Capture the cell that displays the provided text and extract its [x, y] central coordinate. 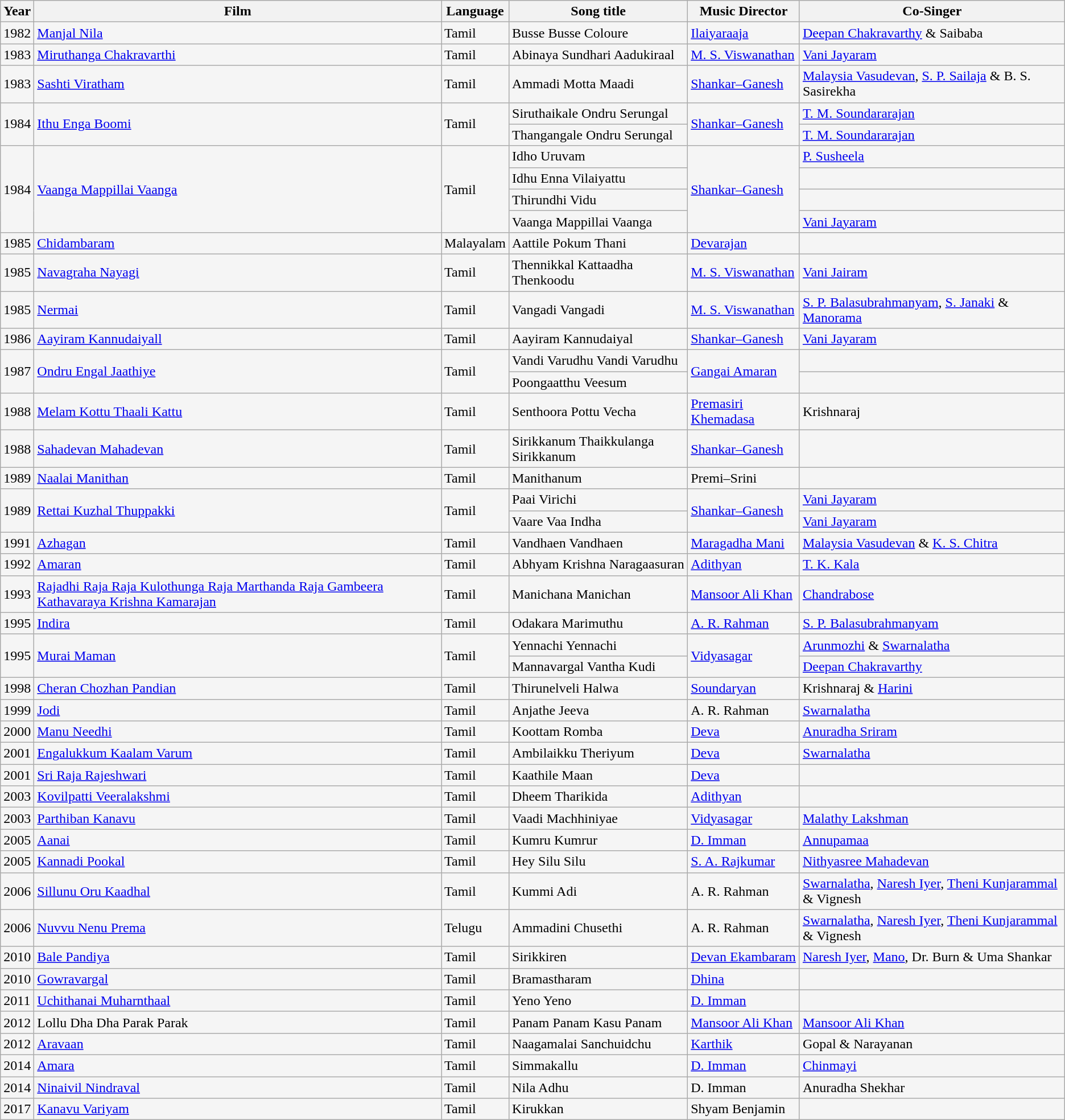
Engalukkum Kaalam Varum [238, 753]
Premi–Srini [744, 478]
Bale Pandiya [238, 957]
Aayiram Kannudaiyal [598, 339]
Chandrabose [932, 594]
Language [476, 11]
Azhagan [238, 543]
Devan Ekambaram [744, 957]
Devarajan [744, 243]
Abinaya Sundhari Aadukiraal [598, 55]
Kummi Adi [598, 891]
Amara [238, 1065]
1999 [17, 710]
Maragadha Mani [744, 543]
Malaysia Vasudevan, S. P. Sailaja & B. S. Sasirekha [932, 84]
Krishnaraj & Harini [932, 688]
Anuradha Sriram [932, 732]
Navagraha Nayagi [238, 272]
Idhu Enna Vilaiyattu [598, 178]
Aravaan [238, 1044]
Chidambaram [238, 243]
Gangai Amaran [744, 372]
Premasiri Khemadasa [744, 412]
Manichana Manichan [598, 594]
1992 [17, 565]
Bramastharam [598, 979]
Manu Needhi [238, 732]
Odakara Marimuthu [598, 623]
Yeno Yeno [598, 1000]
Manjal Nila [238, 33]
Ilaiyaraaja [744, 33]
Indira [238, 623]
Music Director [744, 11]
Murai Maman [238, 656]
Aayiram Kannudaiyall [238, 339]
Malathy Lakshman [932, 818]
Naagamalai Sanchuidchu [598, 1044]
S. P. Balasubrahmanyam [932, 623]
1993 [17, 594]
Vaare Vaa Indha [598, 521]
Year [17, 11]
Dheem Tharikida [598, 797]
Vandi Varudhu Vandi Varudhu [598, 361]
2000 [17, 732]
1987 [17, 372]
Soundaryan [744, 688]
Malaysia Vasudevan & K. S. Chitra [932, 543]
Kaathile Maan [598, 775]
S. A. Rajkumar [744, 862]
Amaran [238, 565]
Annupamaa [932, 840]
Siruthaikale Ondru Serungal [598, 113]
Sillunu Oru Kaadhal [238, 891]
Kirukkan [598, 1109]
Rajadhi Raja Raja Kulothunga Raja Marthanda Raja Gambeera Kathavaraya Krishna Kamarajan [238, 594]
Busse Busse Coloure [598, 33]
Krishnaraj [932, 412]
1982 [17, 33]
Song title [598, 11]
Anjathe Jeeva [598, 710]
Abhyam Krishna Naragaasuran [598, 565]
Poongaatthu Veesum [598, 382]
2017 [17, 1109]
Kumru Kumrur [598, 840]
1986 [17, 339]
Rettai Kuzhal Thuppakki [238, 510]
Sirikkiren [598, 957]
Manithanum [598, 478]
Paai Virichi [598, 500]
Yennachi Yennachi [598, 645]
2011 [17, 1000]
Ithu Enga Boomi [238, 124]
Vangadi Vangadi [598, 310]
Miruthanga Chakravarthi [238, 55]
Gopal & Narayanan [932, 1044]
Koottam Romba [598, 732]
Ammadi Motta Maadi [598, 84]
Lollu Dha Dha Parak Parak [238, 1022]
Nila Adhu [598, 1088]
Thirundhi Vidu [598, 200]
T. K. Kala [932, 565]
Aanai [238, 840]
1991 [17, 543]
Mannavargal Vantha Kudi [598, 666]
Nuvvu Nenu Prema [238, 928]
Deepan Chakravarthy [932, 666]
Thirunelveli Halwa [598, 688]
Sirikkanum Thaikkulanga Sirikkanum [598, 448]
Telugu [476, 928]
Kannadi Pookal [238, 862]
Sri Raja Rajeshwari [238, 775]
Melam Kottu Thaali Kattu [238, 412]
Jodi [238, 710]
Ammadini Chusethi [598, 928]
Parthiban Kanavu [238, 818]
Panam Panam Kasu Panam [598, 1022]
Hey Silu Silu [598, 862]
Arunmozhi & Swarnalatha [932, 645]
Thennikkal Kattaadha Thenkoodu [598, 272]
Chinmayi [932, 1065]
Vandhaen Vandhaen [598, 543]
Nithyasree Mahadevan [932, 862]
Kovilpatti Veeralakshmi [238, 797]
P. Susheela [932, 157]
Senthoora Pottu Vecha [598, 412]
Nermai [238, 310]
S. P. Balasubrahmanyam, S. Janaki & Manorama [932, 310]
Naresh Iyer, Mano, Dr. Burn & Uma Shankar [932, 957]
Co-Singer [932, 11]
Ondru Engal Jaathiye [238, 372]
1998 [17, 688]
Sashti Viratham [238, 84]
Deepan Chakravarthy & Saibaba [932, 33]
Cheran Chozhan Pandian [238, 688]
Naalai Manithan [238, 478]
Uchithanai Muharnthaal [238, 1000]
Gowravargal [238, 979]
Vani Jairam [932, 272]
Kanavu Variyam [238, 1109]
Film [238, 11]
Ninaivil Nindraval [238, 1088]
Thangangale Ondru Serungal [598, 135]
Sahadevan Mahadevan [238, 448]
Ambilaikku Theriyum [598, 753]
Vaadi Machhiniyae [598, 818]
Anuradha Shekhar [932, 1088]
Malayalam [476, 243]
Shyam Benjamin [744, 1109]
Karthik [744, 1044]
Dhina [744, 979]
Idho Uruvam [598, 157]
Simmakallu [598, 1065]
Aattile Pokum Thani [598, 243]
